Find where the given text appears and provide that cell's center as [x, y] coordinate. 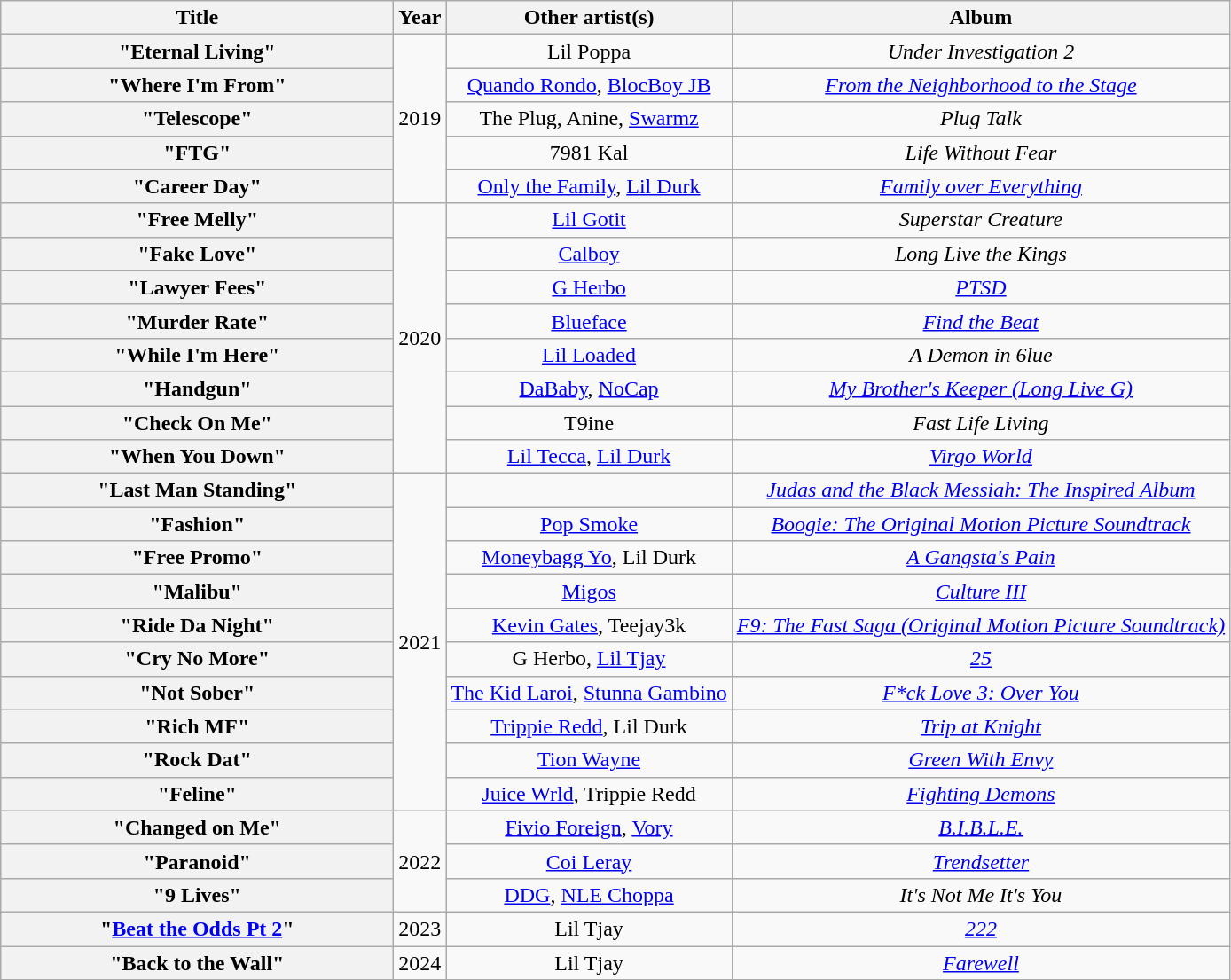
The Kid Laroi, Stunna Gambino [589, 693]
Lil Poppa [589, 51]
Fivio Foreign, Vory [589, 827]
Culture III [981, 592]
Fast Life Living [981, 423]
Find the Beat [981, 321]
Migos [589, 592]
Judas and the Black Messiah: The Inspired Album [981, 490]
Plug Talk [981, 119]
F9: The Fast Saga (Original Motion Picture Soundtrack) [981, 625]
The Plug, Anine, Swarmz [589, 119]
"Career Day" [197, 186]
"Back to the Wall" [197, 962]
2024 [420, 962]
Quando Rondo, BlocBoy JB [589, 85]
Pop Smoke [589, 524]
DDG, NLE Choppa [589, 895]
F*ck Love 3: Over You [981, 693]
T9ine [589, 423]
"Where I'm From" [197, 85]
Title [197, 18]
"FTG" [197, 153]
Kevin Gates, Teejay3k [589, 625]
Lil Tecca, Lil Durk [589, 457]
"9 Lives" [197, 895]
"Beat the Odds Pt 2" [197, 929]
Trip at Knight [981, 726]
"Lawyer Fees" [197, 287]
"Last Man Standing" [197, 490]
PTSD [981, 287]
"Check On Me" [197, 423]
Lil Gotit [589, 220]
Lil Loaded [589, 355]
Year [420, 18]
"Telescope" [197, 119]
DaBaby, NoCap [589, 388]
"Malibu" [197, 592]
Under Investigation 2 [981, 51]
7981 Kal [589, 153]
Family over Everything [981, 186]
2021 [420, 642]
Fighting Demons [981, 794]
Album [981, 18]
Boogie: The Original Motion Picture Soundtrack [981, 524]
"Paranoid" [197, 861]
2020 [420, 338]
A Gangsta's Pain [981, 558]
"When You Down" [197, 457]
2022 [420, 861]
Only the Family, Lil Durk [589, 186]
"Rich MF" [197, 726]
Tion Wayne [589, 760]
Long Live the Kings [981, 254]
Trippie Redd, Lil Durk [589, 726]
"Ride Da Night" [197, 625]
"Cry No More" [197, 659]
2023 [420, 929]
From the Neighborhood to the Stage [981, 85]
A Demon in 6lue [981, 355]
"Free Promo" [197, 558]
Life Without Fear [981, 153]
"While I'm Here" [197, 355]
Trendsetter [981, 861]
"Rock Dat" [197, 760]
It's Not Me It's You [981, 895]
"Changed on Me" [197, 827]
"Handgun" [197, 388]
Other artist(s) [589, 18]
"Murder Rate" [197, 321]
"Eternal Living" [197, 51]
Moneybagg Yo, Lil Durk [589, 558]
25 [981, 659]
"Fake Love" [197, 254]
Blueface [589, 321]
"Fashion" [197, 524]
Green With Envy [981, 760]
222 [981, 929]
"Feline" [197, 794]
Juice Wrld, Trippie Redd [589, 794]
Farewell [981, 962]
Superstar Creature [981, 220]
2019 [420, 119]
My Brother's Keeper (Long Live G) [981, 388]
"Free Melly" [197, 220]
Calboy [589, 254]
G Herbo, Lil Tjay [589, 659]
G Herbo [589, 287]
Virgo World [981, 457]
B.I.B.L.E. [981, 827]
Coi Leray [589, 861]
"Not Sober" [197, 693]
